Capture the cell that displays the provided text and extract its [x, y] central coordinate. 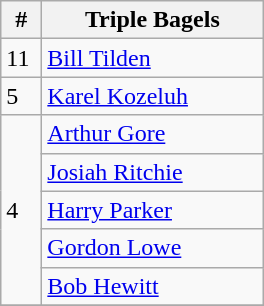
Arthur Gore [152, 134]
Gordon Lowe [152, 248]
Karel Kozeluh [152, 96]
11 [22, 58]
Harry Parker [152, 210]
5 [22, 96]
Bob Hewitt [152, 286]
Josiah Ritchie [152, 172]
Triple Bagels [152, 20]
Bill Tilden [152, 58]
# [22, 20]
4 [22, 210]
